Detect which cell encompasses the target text, then output its [x, y] center coordinate. 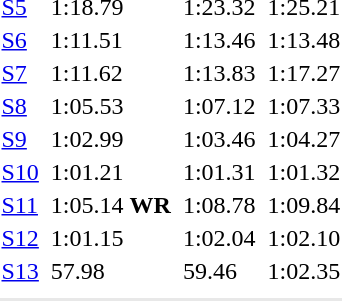
1:09.84 [304, 205]
S6 [20, 40]
S11 [20, 205]
1:07.12 [219, 106]
1:02.35 [304, 271]
1:13.46 [219, 40]
1:13.48 [304, 40]
1:01.21 [110, 172]
1:01.32 [304, 172]
S9 [20, 139]
1:17.27 [304, 73]
1:11.62 [110, 73]
1:03.46 [219, 139]
1:05.53 [110, 106]
59.46 [219, 271]
57.98 [110, 271]
1:02.99 [110, 139]
1:01.31 [219, 172]
1:02.04 [219, 238]
S10 [20, 172]
S8 [20, 106]
1:07.33 [304, 106]
1:08.78 [219, 205]
1:02.10 [304, 238]
S7 [20, 73]
1:01.15 [110, 238]
1:04.27 [304, 139]
S13 [20, 271]
1:13.83 [219, 73]
S12 [20, 238]
1:11.51 [110, 40]
1:05.14 WR [110, 205]
